Search for the cell housing the specified text and yield its [X, Y] center coordinate. 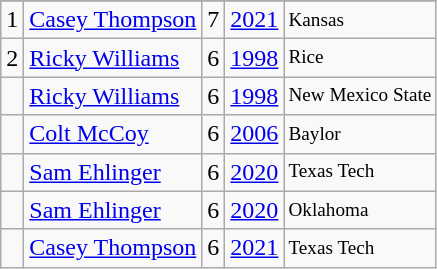
New Mexico State [360, 96]
1 [12, 20]
Rice [360, 58]
2006 [254, 134]
2 [12, 58]
Baylor [360, 134]
Oklahoma [360, 210]
Colt McCoy [113, 134]
7 [214, 20]
Kansas [360, 20]
